Provide the (X, Y) coordinate of the cell's center where the given text is located.  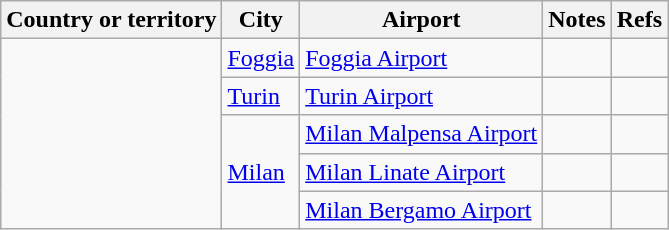
Refs (639, 20)
Milan Linate Airport (422, 172)
City (261, 20)
Turin Airport (422, 96)
Country or territory (112, 20)
Airport (422, 20)
Turin (261, 96)
Milan Bergamo Airport (422, 210)
Foggia Airport (422, 58)
Notes (577, 20)
Milan (261, 172)
Milan Malpensa Airport (422, 134)
Foggia (261, 58)
